Return (x, y) of the center of cell containing provided text 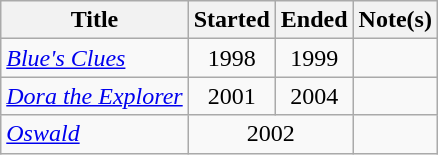
Note(s) (395, 20)
2004 (314, 96)
1999 (314, 58)
Ended (314, 20)
Dora the Explorer (94, 96)
Started (232, 20)
Oswald (94, 134)
Blue's Clues (94, 58)
Title (94, 20)
2002 (270, 134)
1998 (232, 58)
2001 (232, 96)
